Detect which cell encompasses the target text, then output its [x, y] center coordinate. 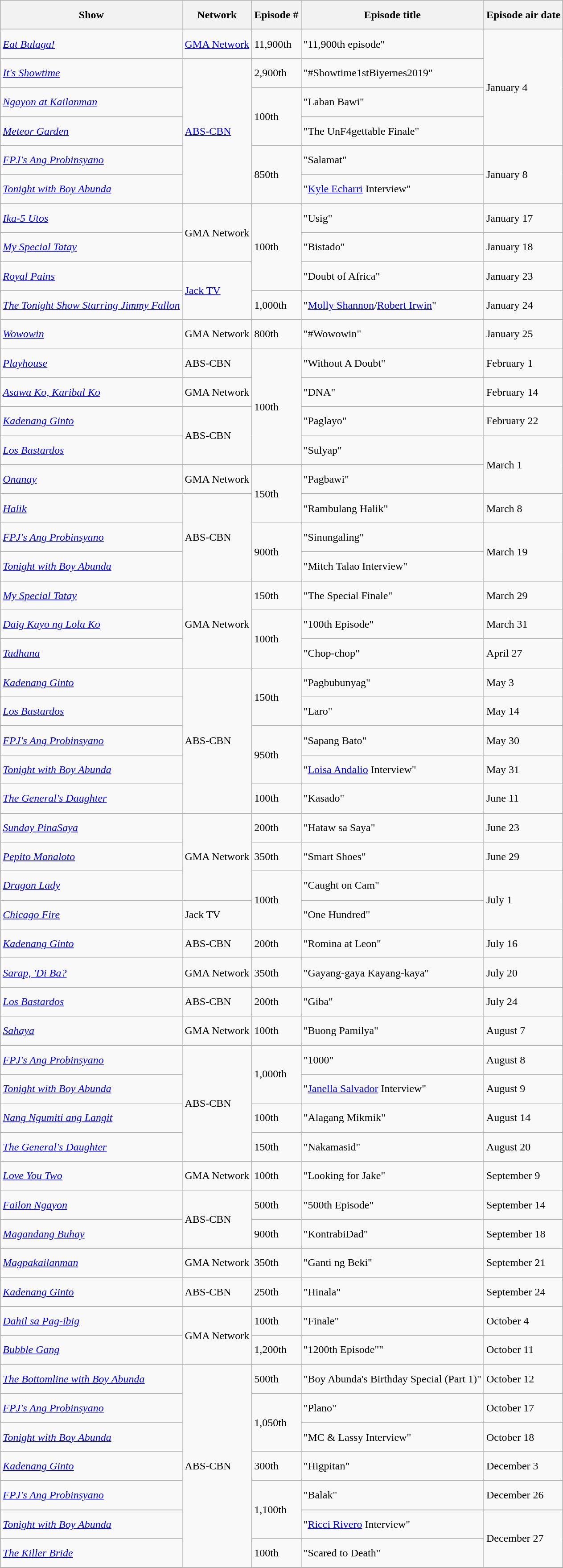
October 4 [523, 1321]
March 1 [523, 465]
"100th Episode" [392, 625]
September 9 [523, 1176]
April 27 [523, 653]
January 23 [523, 276]
Wowowin [91, 334]
June 29 [523, 856]
"Rambulang Halik" [392, 509]
August 9 [523, 1088]
October 12 [523, 1379]
"Hataw sa Saya" [392, 827]
"Ricci Rivero Interview" [392, 1524]
The Bottomline with Boy Abunda [91, 1379]
"Molly Shannon/Robert Irwin" [392, 305]
February 22 [523, 421]
"Balak" [392, 1495]
Playhouse [91, 363]
"Hinala" [392, 1292]
"Chop-chop" [392, 653]
"Usig" [392, 218]
1,050th [276, 1423]
Nang Ngumiti ang Langit [91, 1118]
May 30 [523, 741]
Bubble Gang [91, 1350]
250th [276, 1292]
Network [217, 15]
Show [91, 15]
"Buong Pamilya" [392, 1030]
September 24 [523, 1292]
January 18 [523, 247]
"Laban Bawi" [392, 102]
"The Special Finale" [392, 595]
September 18 [523, 1234]
"500th Episode" [392, 1204]
January 24 [523, 305]
"Boy Abunda's Birthday Special (Part 1)" [392, 1379]
Chicago Fire [91, 914]
"Higpitan" [392, 1466]
"Looking for Jake" [392, 1176]
Onanay [91, 479]
"Giba" [392, 1002]
Pepito Manaloto [91, 856]
October 17 [523, 1408]
July 24 [523, 1002]
"Caught on Cam" [392, 886]
July 16 [523, 944]
Episode air date [523, 15]
"Ganti ng Beki" [392, 1262]
Dragon Lady [91, 886]
850th [276, 174]
"Laro" [392, 711]
"DNA" [392, 393]
"Salamat" [392, 160]
December 3 [523, 1466]
October 11 [523, 1350]
Sahaya [91, 1030]
Eat Bulaga! [91, 44]
Ika-5 Utos [91, 218]
May 3 [523, 683]
"Sapang Bato" [392, 741]
Sunday PinaSaya [91, 827]
March 29 [523, 595]
"Pagbubunyag" [392, 683]
May 14 [523, 711]
"Mitch Talao Interview" [392, 567]
Love You Two [91, 1176]
"Finale" [392, 1321]
"Sinungaling" [392, 537]
"Kasado" [392, 798]
"Without A Doubt" [392, 363]
July 20 [523, 972]
Failon Ngayon [91, 1204]
"#Wowowin" [392, 334]
"Nakamasid" [392, 1146]
Asawa Ko, Karibal Ko [91, 393]
June 11 [523, 798]
Tadhana [91, 653]
"Smart Shoes" [392, 856]
August 14 [523, 1118]
"Gayang-gaya Kayang-kaya" [392, 972]
"Doubt of Africa" [392, 276]
"Paglayo" [392, 421]
"Plano" [392, 1408]
Magpakailanman [91, 1262]
300th [276, 1466]
It's Showtime [91, 73]
Episode # [276, 15]
Episode title [392, 15]
February 1 [523, 363]
"MC & Lassy Interview" [392, 1437]
Meteor Garden [91, 131]
950th [276, 755]
Sarap, 'Di Ba? [91, 972]
May 31 [523, 769]
"Pagbawi" [392, 479]
March 8 [523, 509]
1,200th [276, 1350]
"Janella Salvador Interview" [392, 1088]
Ngayon at Kailanman [91, 102]
January 4 [523, 87]
"Scared to Death" [392, 1553]
"Loisa Andalio Interview" [392, 769]
800th [276, 334]
Royal Pains [91, 276]
January 17 [523, 218]
"#Showtime1stBiyernes2019" [392, 73]
September 21 [523, 1262]
"Alagang Mikmik" [392, 1118]
February 14 [523, 393]
11,900th [276, 44]
December 26 [523, 1495]
Daig Kayo ng Lola Ko [91, 625]
"Sulyap" [392, 451]
The Tonight Show Starring Jimmy Fallon [91, 305]
Dahil sa Pag-ibig [91, 1321]
October 18 [523, 1437]
1,100th [276, 1510]
August 20 [523, 1146]
The Killer Bride [91, 1553]
January 25 [523, 334]
December 27 [523, 1539]
"1000" [392, 1060]
March 19 [523, 552]
June 23 [523, 827]
"The UnF4gettable Finale" [392, 131]
January 8 [523, 174]
August 7 [523, 1030]
Halik [91, 509]
September 14 [523, 1204]
"11,900th episode" [392, 44]
Magandang Buhay [91, 1234]
"KontrabiDad" [392, 1234]
"Bistado" [392, 247]
July 1 [523, 900]
"Romina at Leon" [392, 944]
March 31 [523, 625]
2,900th [276, 73]
"Kyle Echarri Interview" [392, 189]
"1200th Episode"" [392, 1350]
"One Hundred" [392, 914]
August 8 [523, 1060]
